Return (X, Y) of the center of cell containing provided text 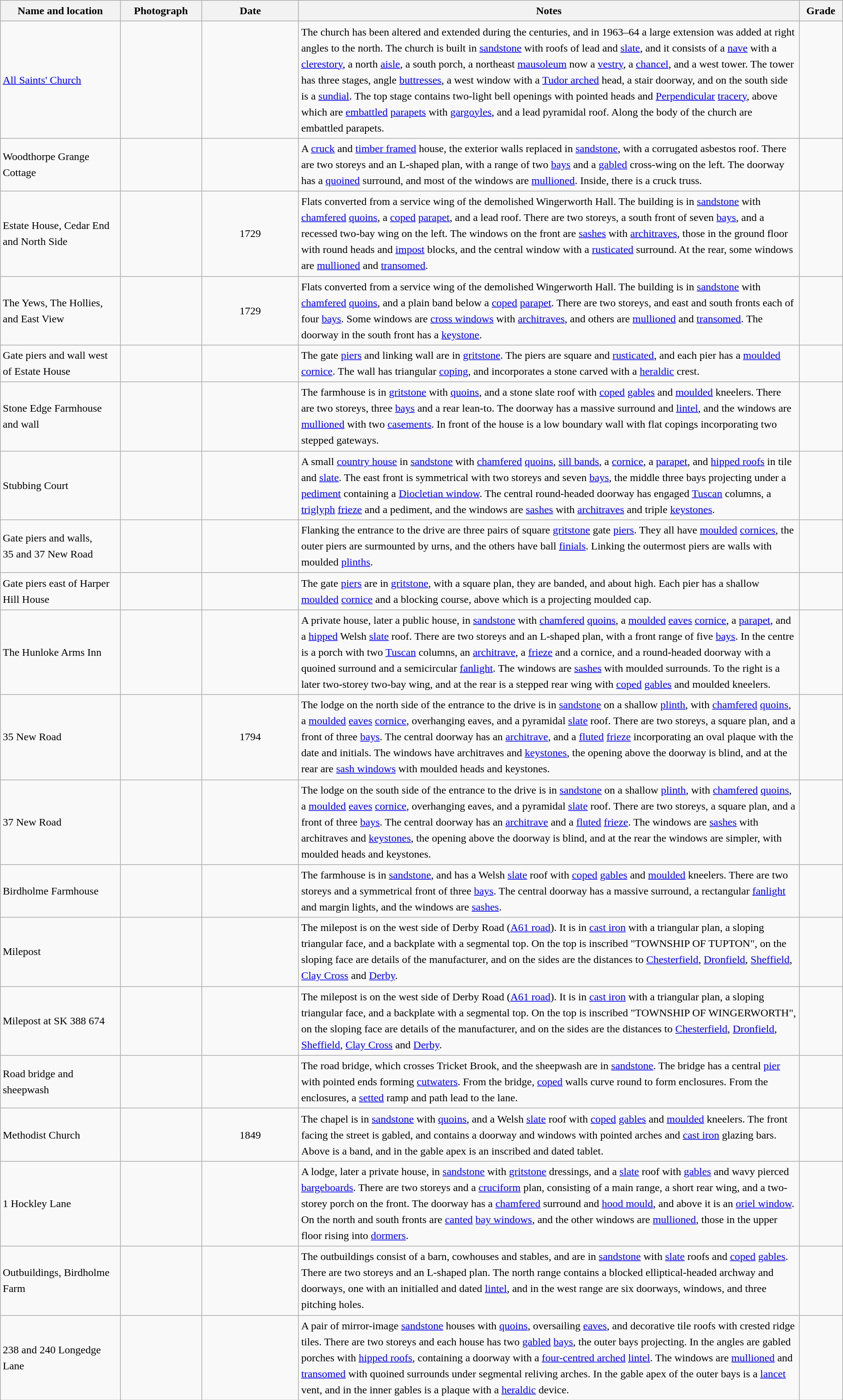
Estate House, Cedar End and North Side (60, 234)
Road bridge and sheepwash (60, 1082)
Stubbing Court (60, 485)
Milepost (60, 952)
Stone Edge Farmhouse and wall (60, 416)
1794 (250, 737)
Grade (821, 11)
37 New Road (60, 822)
Birdholme Farmhouse (60, 891)
The Hunloke Arms Inn (60, 652)
Notes (549, 11)
238 and 240 Longedge Lane (60, 1358)
Date (250, 11)
Photograph (161, 11)
All Saints' Church (60, 80)
Methodist Church (60, 1135)
Outbuildings, Birdholme Farm (60, 1280)
Gate piers and wall west of Estate House (60, 364)
The Yews, The Hollies, and East View (60, 310)
Name and location (60, 11)
Gate piers and walls,35 and 37 New Road (60, 546)
Woodthorpe Grange Cottage (60, 164)
1849 (250, 1135)
35 New Road (60, 737)
1 Hockley Lane (60, 1204)
Milepost at SK 388 674 (60, 1021)
Gate piers east of Harper Hill House (60, 591)
